Search for the cell housing the specified text and yield its [X, Y] center coordinate. 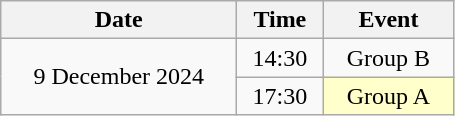
17:30 [280, 96]
Group B [388, 58]
Time [280, 20]
9 December 2024 [119, 77]
Group A [388, 96]
Event [388, 20]
14:30 [280, 58]
Date [119, 20]
